Detect which cell encompasses the target text, then output its [X, Y] center coordinate. 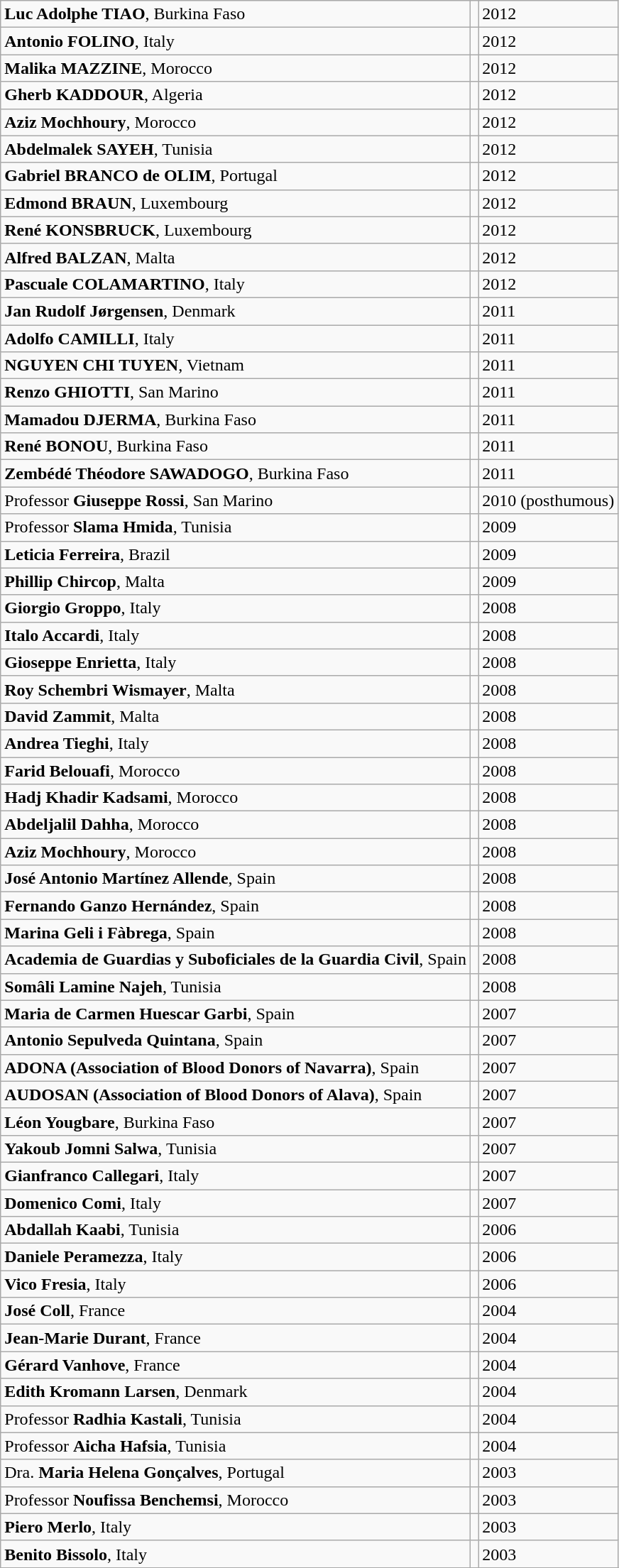
Pascuale COLAMARTINO, Italy [236, 284]
Fernando Ganzo Hernández, Spain [236, 906]
José Coll, France [236, 1311]
Benito Bissolo, Italy [236, 1554]
Professor Giuseppe Rossi, San Marino [236, 500]
Jan Rudolf Jørgensen, Denmark [236, 311]
Farid Belouafi, Morocco [236, 770]
Abdallah Kaabi, Tunisia [236, 1230]
Gérard Vanhove, France [236, 1365]
David Zammit, Malta [236, 716]
Professor Radhia Kastali, Tunisia [236, 1419]
Mamadou DJERMA, Burkina Faso [236, 420]
Zembédé Théodore SAWADOGO, Burkina Faso [236, 473]
Domenico Comi, Italy [236, 1203]
ADONA (Association of Blood Donors of Navarra), Spain [236, 1068]
Adolfo CAMILLI, Italy [236, 339]
Leticia Ferreira, Brazil [236, 554]
Gherb KADDOUR, Algeria [236, 95]
Italo Accardi, Italy [236, 635]
Phillip Chircop, Malta [236, 581]
Gioseppe Enrietta, Italy [236, 662]
Yakoub Jomni Salwa, Tunisia [236, 1148]
Professor Aicha Hafsia, Tunisia [236, 1446]
René BONOU, Burkina Faso [236, 446]
Professor Slama Hmida, Tunisia [236, 527]
Malika MAZZINE, Morocco [236, 68]
Abdelmalek SAYEH, Tunisia [236, 149]
Hadj Khadir Kadsami, Morocco [236, 798]
Somâli Lamine Najeh, Tunisia [236, 987]
NGUYEN CHI TUYEN, Vietnam [236, 366]
Renzo GHIOTTI, San Marino [236, 393]
Andrea Tieghi, Italy [236, 743]
2010 (posthumous) [548, 500]
Giorgio Groppo, Italy [236, 608]
Antonio FOLINO, Italy [236, 41]
Luc Adolphe TIAO, Burkina Faso [236, 14]
Piero Merlo, Italy [236, 1527]
Roy Schembri Wismayer, Malta [236, 689]
Edith Kromann Larsen, Denmark [236, 1392]
Marina Geli i Fàbrega, Spain [236, 933]
Abdeljalil Dahha, Morocco [236, 825]
Gabriel BRANCO de OLIM, Portugal [236, 176]
Maria de Carmen Huescar Garbi, Spain [236, 1014]
René KONSBRUCK, Luxembourg [236, 230]
José Antonio Martínez Allende, Spain [236, 879]
Léon Yougbare, Burkina Faso [236, 1122]
Antonio Sepulveda Quintana, Spain [236, 1041]
Edmond BRAUN, Luxembourg [236, 203]
Professor Noufissa Benchemsi, Morocco [236, 1500]
Dra. Maria Helena Gonçalves, Portugal [236, 1473]
Jean-Marie Durant, France [236, 1338]
AUDOSAN (Association of Blood Donors of Alava), Spain [236, 1095]
Alfred BALZAN, Malta [236, 257]
Gianfranco Callegari, Italy [236, 1175]
Academia de Guardias y Suboficiales de la Guardia Civil, Spain [236, 960]
Daniele Peramezza, Italy [236, 1257]
Vico Fresia, Italy [236, 1284]
